Locate the cell with the specified text and output its (X, Y) center coordinate. 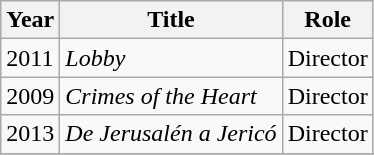
2011 (30, 58)
2009 (30, 96)
Lobby (171, 58)
Crimes of the Heart (171, 96)
De Jerusalén a Jericó (171, 134)
Role (328, 20)
Title (171, 20)
Year (30, 20)
2013 (30, 134)
